Identify which cell holds the provided text, then report its (X, Y) central coordinate. 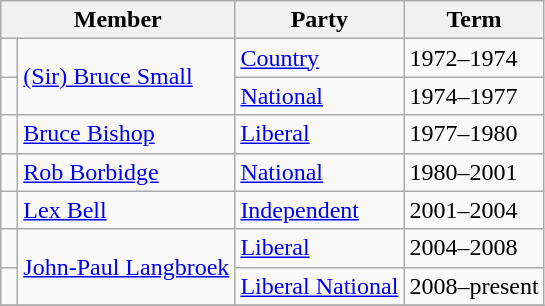
Party (320, 20)
Rob Borbidge (126, 172)
John-Paul Langbroek (126, 267)
1980–2001 (474, 172)
Country (320, 58)
1974–1977 (474, 96)
Liberal National (320, 286)
Member (118, 20)
2008–present (474, 286)
Term (474, 20)
2004–2008 (474, 248)
Bruce Bishop (126, 134)
1972–1974 (474, 58)
Lex Bell (126, 210)
(Sir) Bruce Small (126, 77)
Independent (320, 210)
1977–1980 (474, 134)
2001–2004 (474, 210)
